From the cell containing the given text, extract its center point as (X, Y) coordinate. 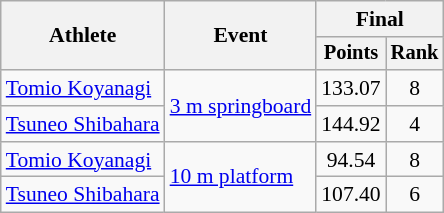
Event (241, 36)
3 m springboard (241, 106)
Points (350, 54)
94.54 (350, 160)
Athlete (83, 36)
4 (415, 124)
133.07 (350, 88)
107.40 (350, 195)
144.92 (350, 124)
6 (415, 195)
Final (380, 19)
10 m platform (241, 178)
Rank (415, 54)
